Determine the (X, Y) coordinate at the center of the cell enclosing the given text.  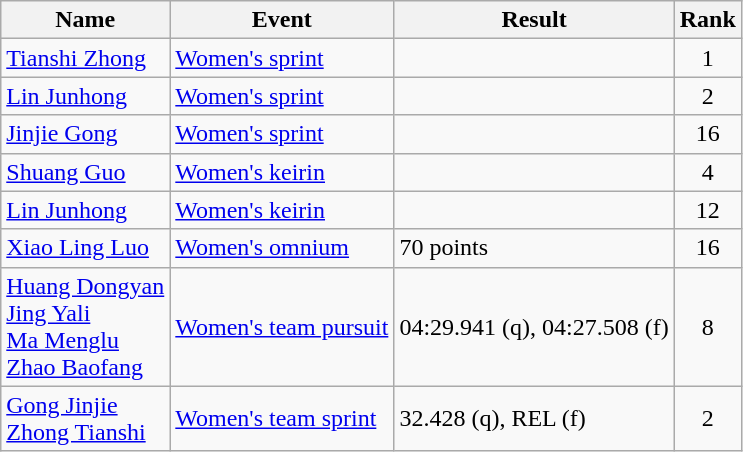
04:29.941 (q), 04:27.508 (f) (534, 326)
Jinjie Gong (86, 134)
12 (708, 210)
1 (708, 58)
Result (534, 20)
Shuang Guo (86, 172)
Event (282, 20)
Huang DongyanJing YaliMa MengluZhao Baofang (86, 326)
Gong JinjieZhong Tianshi (86, 418)
Name (86, 20)
Women's team pursuit (282, 326)
Women's team sprint (282, 418)
8 (708, 326)
4 (708, 172)
Xiao Ling Luo (86, 248)
Tianshi Zhong (86, 58)
Rank (708, 20)
70 points (534, 248)
32.428 (q), REL (f) (534, 418)
Women's omnium (282, 248)
